Detect which cell encompasses the target text, then output its [X, Y] center coordinate. 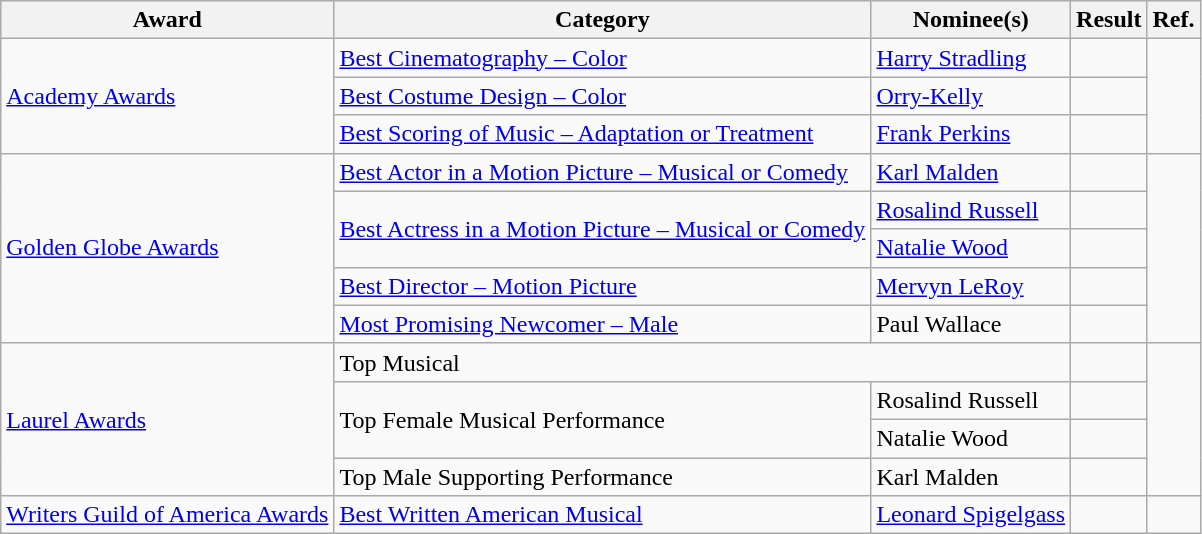
Laurel Awards [168, 419]
Award [168, 20]
Top Musical [702, 362]
Best Actor in a Motion Picture – Musical or Comedy [602, 172]
Mervyn LeRoy [971, 286]
Harry Stradling [971, 58]
Result [1109, 20]
Writers Guild of America Awards [168, 515]
Top Male Supporting Performance [602, 477]
Frank Perkins [971, 134]
Paul Wallace [971, 324]
Golden Globe Awards [168, 248]
Best Costume Design – Color [602, 96]
Best Cinematography – Color [602, 58]
Orry-Kelly [971, 96]
Best Written American Musical [602, 515]
Category [602, 20]
Top Female Musical Performance [602, 419]
Best Director – Motion Picture [602, 286]
Ref. [1174, 20]
Best Scoring of Music – Adaptation or Treatment [602, 134]
Best Actress in a Motion Picture – Musical or Comedy [602, 229]
Most Promising Newcomer – Male [602, 324]
Nominee(s) [971, 20]
Leonard Spigelgass [971, 515]
Academy Awards [168, 96]
